Determine the (X, Y) coordinate at the center of the cell enclosing the given text.  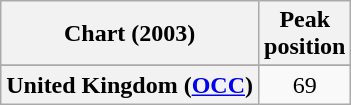
Chart (2003) (130, 34)
United Kingdom (OCC) (130, 85)
69 (305, 85)
Peakposition (305, 34)
